Capture the cell that displays the provided text and extract its (x, y) central coordinate. 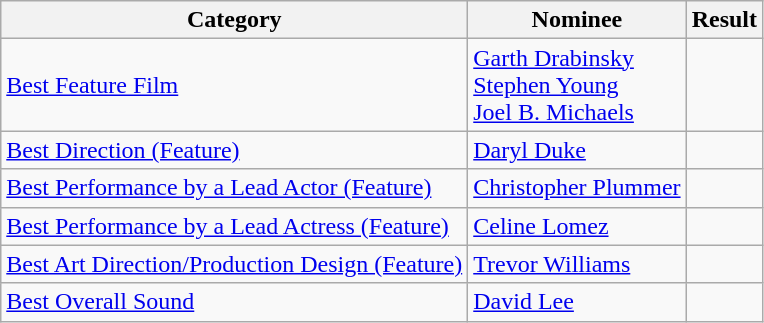
Category (234, 20)
Christopher Plummer (577, 188)
Trevor Williams (577, 264)
Best Direction (Feature) (234, 150)
Best Performance by a Lead Actor (Feature) (234, 188)
Best Performance by a Lead Actress (Feature) (234, 226)
Best Feature Film (234, 85)
Result (724, 20)
Daryl Duke (577, 150)
Celine Lomez (577, 226)
David Lee (577, 302)
Best Overall Sound (234, 302)
Nominee (577, 20)
Garth DrabinskyStephen YoungJoel B. Michaels (577, 85)
Best Art Direction/Production Design (Feature) (234, 264)
